Extract the (X, Y) coordinate from the center of the cell holding the provided text.  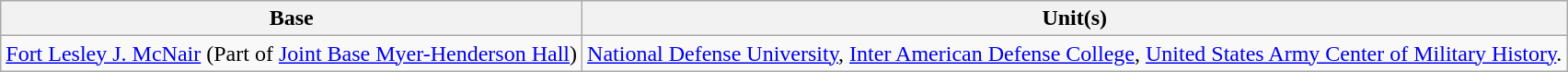
Unit(s) (1075, 18)
National Defense University, Inter American Defense College, United States Army Center of Military History. (1075, 54)
Base (292, 18)
Fort Lesley J. McNair (Part of Joint Base Myer-Henderson Hall) (292, 54)
